From the cell containing the given text, extract its center point as [x, y] coordinate. 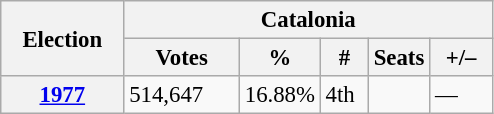
+/– [462, 58]
% [280, 58]
4th [344, 95]
16.88% [280, 95]
# [344, 58]
514,647 [182, 95]
Catalonia [308, 20]
Votes [182, 58]
Seats [398, 58]
Election [62, 38]
1977 [62, 95]
— [462, 95]
